Determine the (X, Y) coordinate at the center of the cell enclosing the given text.  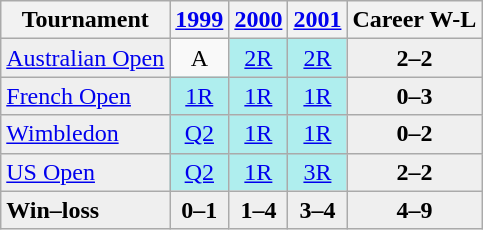
Win–loss (86, 210)
3R (318, 172)
2001 (318, 20)
0–2 (414, 134)
Wimbledon (86, 134)
A (200, 58)
Career W-L (414, 20)
French Open (86, 96)
US Open (86, 172)
1–4 (258, 210)
0–3 (414, 96)
Tournament (86, 20)
2000 (258, 20)
Australian Open (86, 58)
1999 (200, 20)
0–1 (200, 210)
3–4 (318, 210)
4–9 (414, 210)
